Determine the (x, y) coordinate at the center of the cell enclosing the given text.  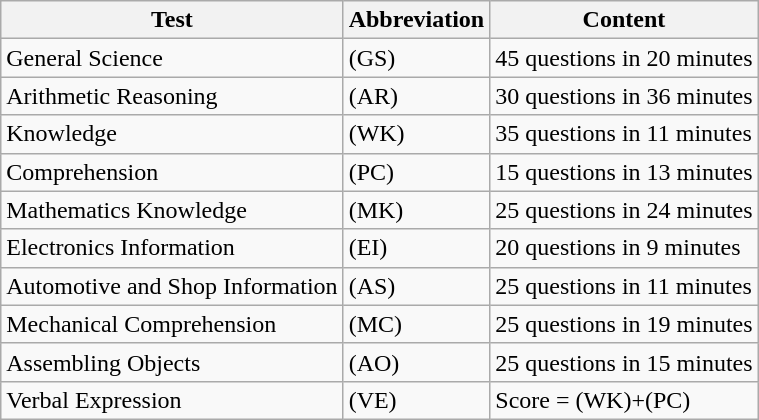
35 questions in 11 minutes (624, 134)
Assembling Objects (172, 362)
Comprehension (172, 172)
Abbreviation (416, 20)
Test (172, 20)
15 questions in 13 minutes (624, 172)
25 questions in 15 minutes (624, 362)
25 questions in 11 minutes (624, 286)
(VE) (416, 400)
Knowledge (172, 134)
25 questions in 19 minutes (624, 324)
Mathematics Knowledge (172, 210)
Content (624, 20)
Automotive and Shop Information (172, 286)
Electronics Information (172, 248)
(EI) (416, 248)
45 questions in 20 minutes (624, 58)
(MK) (416, 210)
(AR) (416, 96)
(WK) (416, 134)
Verbal Expression (172, 400)
Arithmetic Reasoning (172, 96)
(GS) (416, 58)
General Science (172, 58)
20 questions in 9 minutes (624, 248)
(AO) (416, 362)
(MC) (416, 324)
Mechanical Comprehension (172, 324)
(PC) (416, 172)
30 questions in 36 minutes (624, 96)
25 questions in 24 minutes (624, 210)
Score = (WK)+(PC) (624, 400)
(AS) (416, 286)
